Locate the cell with the specified text and output its [x, y] center coordinate. 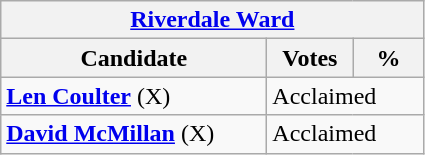
Candidate [134, 58]
% [388, 58]
Votes [310, 58]
Riverdale Ward [212, 20]
David McMillan (X) [134, 134]
Len Coulter (X) [134, 96]
